Pinpoint the cell where the given text exists, returning its (X, Y) midpoint coordinate. 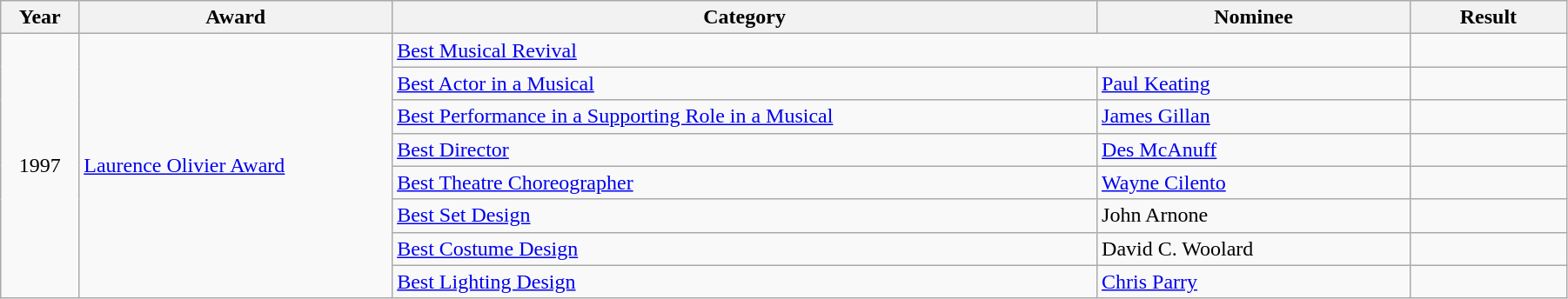
Nominee (1254, 17)
Laurence Olivier Award (236, 166)
Result (1488, 17)
John Arnone (1254, 216)
Best Lighting Design (745, 282)
David C. Woolard (1254, 249)
Best Actor in a Musical (745, 83)
Category (745, 17)
Best Set Design (745, 216)
James Gillan (1254, 116)
Best Performance in a Supporting Role in a Musical (745, 116)
Best Director (745, 149)
Des McAnuff (1254, 149)
Paul Keating (1254, 83)
Best Theatre Choreographer (745, 183)
Award (236, 17)
Chris Parry (1254, 282)
Wayne Cilento (1254, 183)
Year (40, 17)
1997 (40, 166)
Best Costume Design (745, 249)
Best Musical Revival (901, 50)
